Detect which cell encompasses the target text, then output its (x, y) center coordinate. 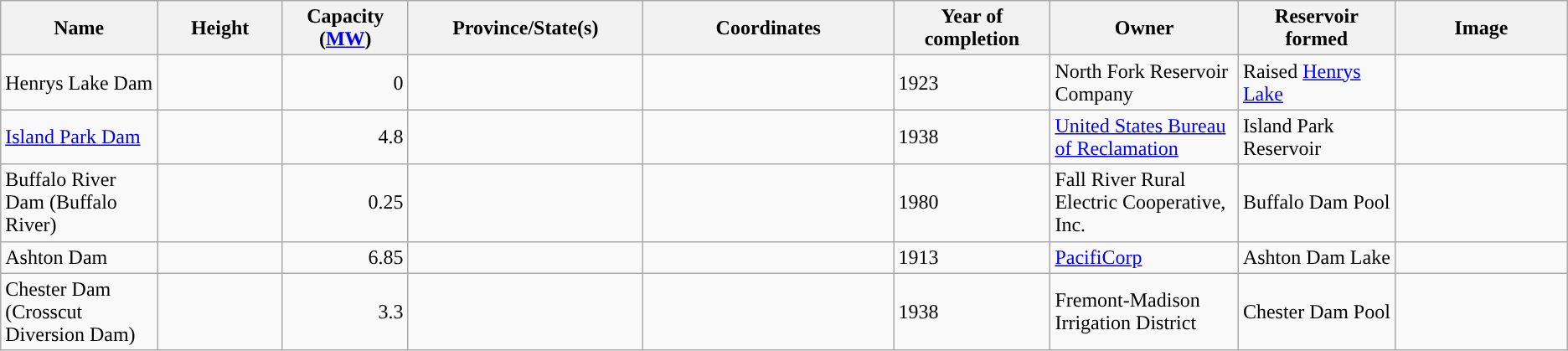
Ashton Dam (79, 257)
United States Bureau of Reclamation (1144, 137)
4.8 (345, 137)
Ashton Dam Lake (1317, 257)
Island Park Dam (79, 137)
Henrys Lake Dam (79, 82)
Image (1481, 28)
Owner (1144, 28)
Capacity (MW) (345, 28)
Year of completion (972, 28)
Fremont-Madison Irrigation District (1144, 312)
Chester Dam (Crosscut Diversion Dam) (79, 312)
Name (79, 28)
6.85 (345, 257)
PacifiCorp (1144, 257)
Coordinates (769, 28)
Island Park Reservoir (1317, 137)
Raised Henrys Lake (1317, 82)
North Fork Reservoir Company (1144, 82)
1980 (972, 203)
Chester Dam Pool (1317, 312)
Fall River Rural Electric Cooperative, Inc. (1144, 203)
Height (220, 28)
Province/State(s) (526, 28)
0 (345, 82)
1923 (972, 82)
Buffalo Dam Pool (1317, 203)
Reservoir formed (1317, 28)
3.3 (345, 312)
1913 (972, 257)
Buffalo River Dam (Buffalo River) (79, 203)
0.25 (345, 203)
